Pinpoint the cell where the given text exists, returning its (X, Y) midpoint coordinate. 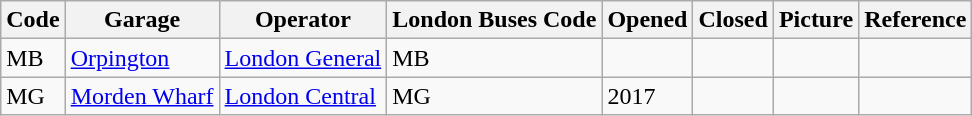
Morden Wharf (142, 96)
Reference (916, 20)
Picture (816, 20)
Orpington (142, 58)
Code (33, 20)
London General (303, 58)
London Buses Code (494, 20)
2017 (648, 96)
Operator (303, 20)
Garage (142, 20)
Closed (733, 20)
Opened (648, 20)
London Central (303, 96)
